Locate the cell with the specified text and output its [X, Y] center coordinate. 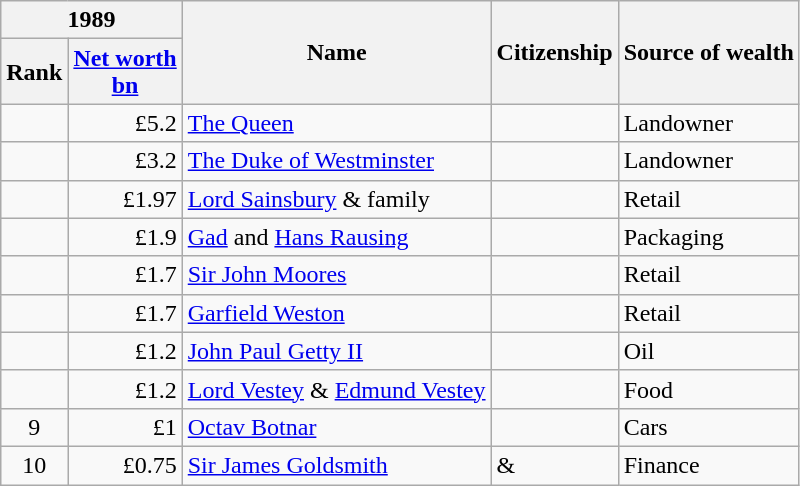
Lord Sainsbury & family [336, 199]
Rank [34, 72]
& [554, 465]
Sir James Goldsmith [336, 465]
£0.75 [125, 465]
Gad and Hans Rausing [336, 237]
£1.97 [125, 199]
Finance [708, 465]
John Paul Getty II [336, 351]
Octav Botnar [336, 427]
Food [708, 389]
Garfield Weston [336, 313]
£1 [125, 427]
1989 [92, 20]
Net worth bn [125, 72]
9 [34, 427]
£3.2 [125, 161]
£5.2 [125, 123]
Sir John Moores [336, 275]
Citizenship [554, 52]
Lord Vestey & Edmund Vestey [336, 389]
Source of wealth [708, 52]
Name [336, 52]
10 [34, 465]
The Duke of Westminster [336, 161]
Oil [708, 351]
£1.9 [125, 237]
Cars [708, 427]
Packaging [708, 237]
The Queen [336, 123]
